Determine the [X, Y] coordinate at the center of the cell enclosing the given text.  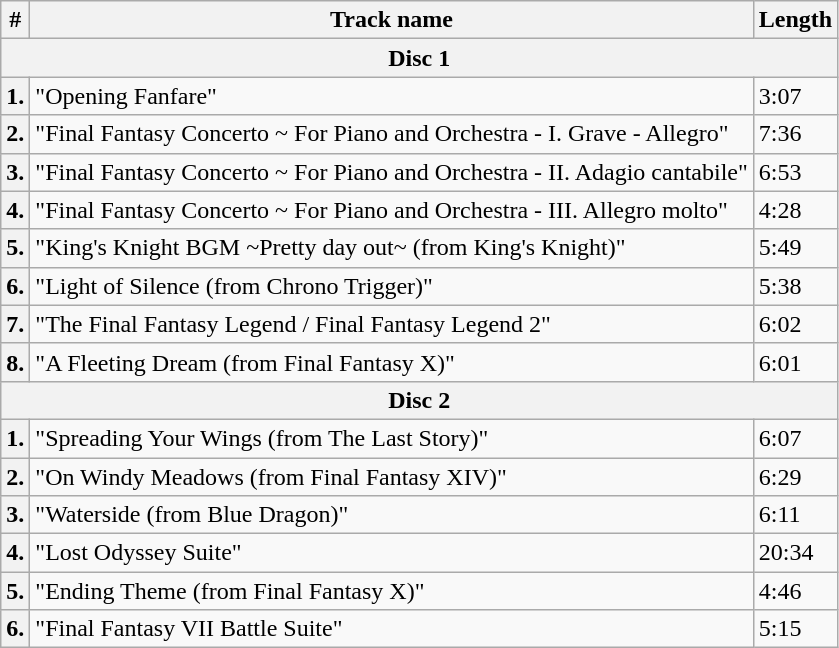
7. [16, 324]
6:29 [795, 477]
5:38 [795, 286]
"Ending Theme (from Final Fantasy X)" [392, 591]
"Light of Silence (from Chrono Trigger)" [392, 286]
"Opening Fanfare" [392, 96]
6:11 [795, 515]
Length [795, 20]
"Final Fantasy VII Battle Suite" [392, 629]
7:36 [795, 134]
"Spreading Your Wings (from The Last Story)" [392, 438]
Disc 2 [420, 400]
# [16, 20]
4:46 [795, 591]
6:53 [795, 172]
"Waterside (from Blue Dragon)" [392, 515]
"Final Fantasy Concerto ~ For Piano and Orchestra - III. Allegro molto" [392, 210]
5:49 [795, 248]
5:15 [795, 629]
4:28 [795, 210]
"A Fleeting Dream (from Final Fantasy X)" [392, 362]
"The Final Fantasy Legend / Final Fantasy Legend 2" [392, 324]
"Final Fantasy Concerto ~ For Piano and Orchestra - II. Adagio cantabile" [392, 172]
Disc 1 [420, 58]
6:01 [795, 362]
20:34 [795, 553]
Track name [392, 20]
8. [16, 362]
"Final Fantasy Concerto ~ For Piano and Orchestra - I. Grave - Allegro" [392, 134]
"Lost Odyssey Suite" [392, 553]
3:07 [795, 96]
"King's Knight BGM ~Pretty day out~ (from King's Knight)" [392, 248]
6:02 [795, 324]
6:07 [795, 438]
"On Windy Meadows (from Final Fantasy XIV)" [392, 477]
